From the cell containing the given text, extract its center point as [X, Y] coordinate. 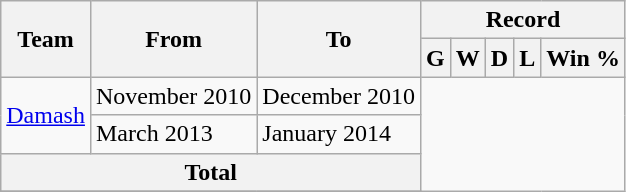
G [435, 58]
Damash [46, 115]
Total [211, 172]
D [499, 58]
January 2014 [339, 134]
From [173, 39]
W [468, 58]
December 2010 [339, 96]
Record [522, 20]
November 2010 [173, 96]
March 2013 [173, 134]
To [339, 39]
L [528, 58]
Team [46, 39]
Win % [584, 58]
